Extract the [X, Y] coordinate from the center of the cell holding the provided text.  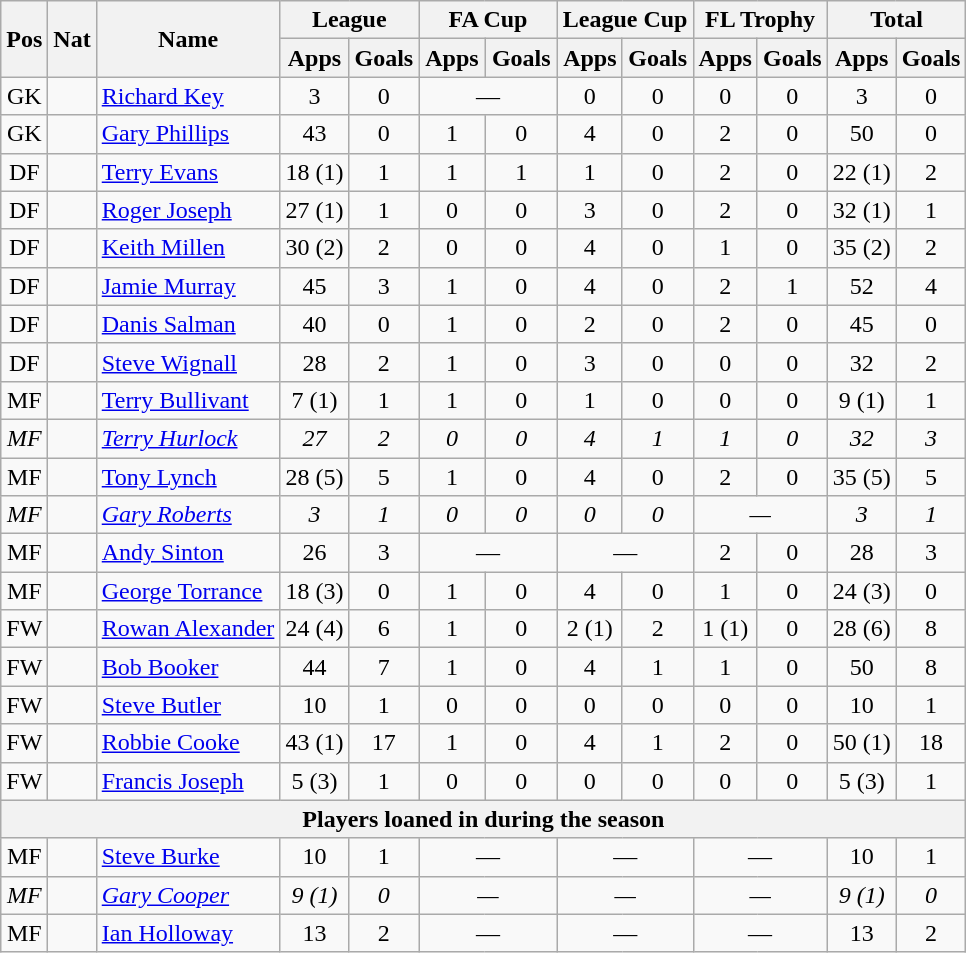
32 (1) [862, 210]
2 (1) [590, 629]
6 [384, 629]
Nat [72, 39]
7 [384, 667]
Pos [24, 39]
Terry Hurlock [188, 438]
Tony Lynch [188, 477]
35 (5) [862, 477]
50 (1) [862, 743]
Andy Sinton [188, 553]
Rowan Alexander [188, 629]
Gary Phillips [188, 134]
League Cup [625, 20]
Terry Evans [188, 172]
28 (6) [862, 629]
43 (1) [314, 743]
52 [862, 286]
Roger Joseph [188, 210]
30 (2) [314, 248]
18 [931, 743]
FL Trophy [760, 20]
24 (4) [314, 629]
7 (1) [314, 400]
Players loaned in during the season [484, 819]
Gary Roberts [188, 515]
Steve Burke [188, 857]
Keith Millen [188, 248]
22 (1) [862, 172]
Richard Key [188, 96]
Robbie Cooke [188, 743]
Name [188, 39]
Francis Joseph [188, 781]
Danis Salman [188, 324]
27 (1) [314, 210]
Total [896, 20]
24 (3) [862, 591]
17 [384, 743]
League [350, 20]
Terry Bullivant [188, 400]
Jamie Murray [188, 286]
FA Cup [488, 20]
Bob Booker [188, 667]
28 (5) [314, 477]
Ian Holloway [188, 933]
43 [314, 134]
1 (1) [725, 629]
44 [314, 667]
Steve Wignall [188, 362]
26 [314, 553]
18 (3) [314, 591]
27 [314, 438]
Steve Butler [188, 705]
Gary Cooper [188, 895]
40 [314, 324]
George Torrance [188, 591]
35 (2) [862, 248]
18 (1) [314, 172]
